Search for the cell housing the specified text and yield its (X, Y) center coordinate. 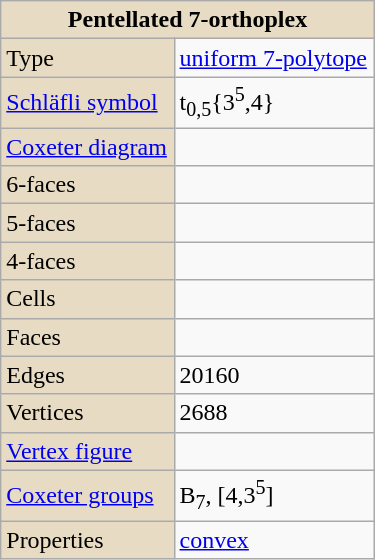
Pentellated 7-orthoplex (188, 20)
Properties (88, 540)
B7, [4,35] (274, 496)
6-faces (88, 185)
4-faces (88, 261)
Vertices (88, 413)
20160 (274, 375)
t0,5{35,4} (274, 102)
Coxeter groups (88, 496)
Faces (88, 337)
Type (88, 58)
Cells (88, 299)
Vertex figure (88, 451)
Schläfli symbol (88, 102)
Edges (88, 375)
Coxeter diagram (88, 147)
uniform 7-polytope (274, 58)
5-faces (88, 223)
2688 (274, 413)
convex (274, 540)
